Search for the cell housing the specified text and yield its [X, Y] center coordinate. 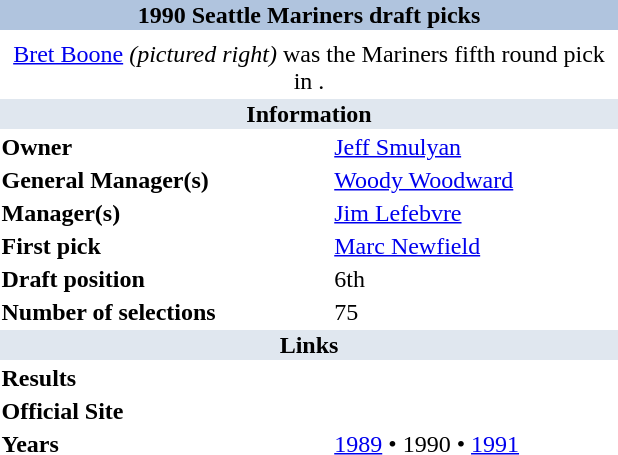
Jim Lefebvre [476, 213]
Bret Boone (pictured right) was the Mariners fifth round pick in . [309, 68]
Marc Newfield [476, 246]
Official Site [165, 411]
75 [476, 312]
Manager(s) [165, 213]
General Manager(s) [165, 180]
Links [309, 345]
First pick [165, 246]
Jeff Smulyan [476, 147]
1990 Seattle Mariners draft picks [309, 15]
Results [165, 378]
Owner [165, 147]
Number of selections [165, 312]
6th [476, 279]
Draft position [165, 279]
Woody Woodward [476, 180]
Information [309, 114]
